Scan for the cell matching the given text and deliver its [X, Y] coordinate at center. 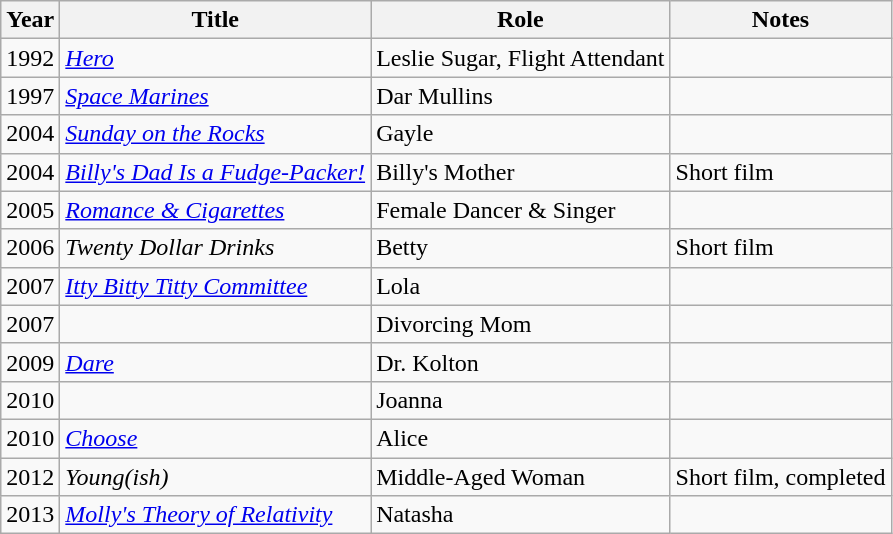
Lola [520, 286]
Sunday on the Rocks [216, 134]
Role [520, 20]
Betty [520, 248]
Joanna [520, 400]
Alice [520, 438]
Divorcing Mom [520, 324]
Notes [780, 20]
Dr. Kolton [520, 362]
2005 [30, 210]
Hero [216, 58]
Billy's Dad Is a Fudge-Packer! [216, 172]
Itty Bitty Titty Committee [216, 286]
Young(ish) [216, 477]
Choose [216, 438]
2012 [30, 477]
Short film, completed [780, 477]
Molly's Theory of Relativity [216, 515]
Space Marines [216, 96]
Leslie Sugar, Flight Attendant [520, 58]
2013 [30, 515]
Natasha [520, 515]
Gayle [520, 134]
Romance & Cigarettes [216, 210]
1992 [30, 58]
2006 [30, 248]
Year [30, 20]
Middle-Aged Woman [520, 477]
Billy's Mother [520, 172]
Dar Mullins [520, 96]
Title [216, 20]
Female Dancer & Singer [520, 210]
Dare [216, 362]
1997 [30, 96]
2009 [30, 362]
Twenty Dollar Drinks [216, 248]
